Find where the given text appears and provide that cell's center as [X, Y] coordinate. 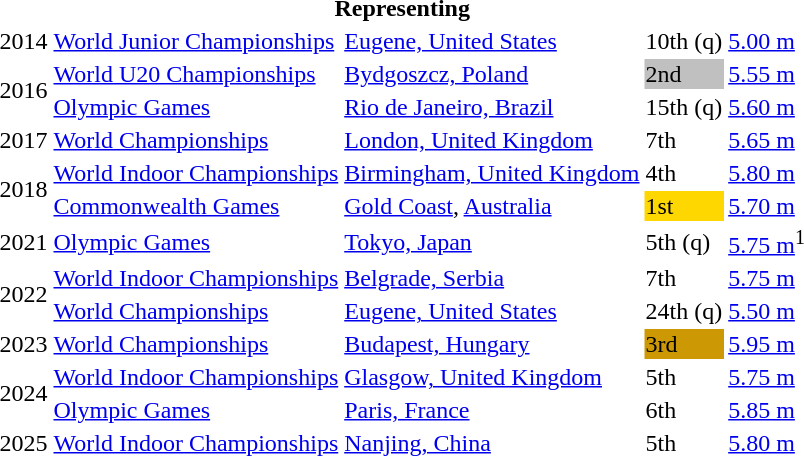
Bydgoszcz, Poland [492, 74]
World Junior Championships [196, 41]
10th (q) [684, 41]
London, United Kingdom [492, 140]
Glasgow, United Kingdom [492, 377]
World U20 Championships [196, 74]
24th (q) [684, 311]
Commonwealth Games [196, 206]
15th (q) [684, 107]
4th [684, 173]
5th (q) [684, 242]
2nd [684, 74]
Belgrade, Serbia [492, 278]
5th [684, 377]
Gold Coast, Australia [492, 206]
Birmingham, United Kingdom [492, 173]
Paris, France [492, 410]
Budapest, Hungary [492, 344]
Tokyo, Japan [492, 242]
Rio de Janeiro, Brazil [492, 107]
3rd [684, 344]
1st [684, 206]
6th [684, 410]
